Scan for the cell matching the given text and deliver its (x, y) coordinate at center. 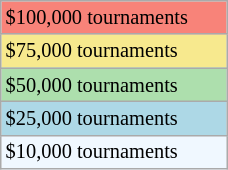
$75,000 tournaments (114, 51)
$10,000 tournaments (114, 152)
$50,000 tournaments (114, 85)
$25,000 tournaments (114, 118)
$100,000 tournaments (114, 17)
